Detect which cell encompasses the target text, then output its (x, y) center coordinate. 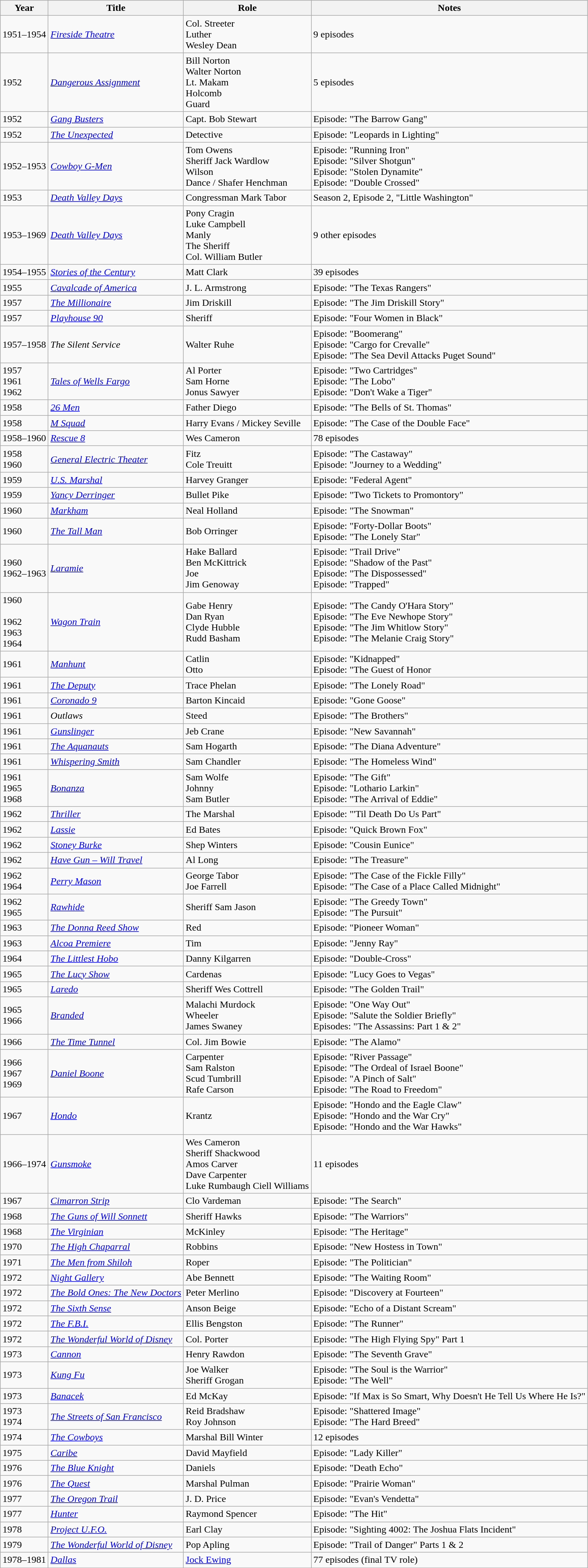
Wes Cameron (247, 438)
Marshal Bill Winter (247, 1437)
Caribe (116, 1453)
Episode: "The Case of the Fickle Filly"Episode: "The Case of a Place Called Midnight" (449, 881)
Episode: "One Way Out"Episode: "Salute the Soldier Briefly" Episodes: "The Assassins: Part 1 & 2" (449, 1015)
Sheriff Wes Cottrell (247, 989)
Bill NortonWalter NortonLt. MakamHolcombGuard (247, 82)
M Squad (116, 423)
The Donna Reed Show (116, 928)
Walter Ruhe (247, 344)
CatlinOtto (247, 664)
The Littlest Hobo (116, 958)
CarpenterSam RalstonScud TumbrillRafe Carson (247, 1073)
Episode: "The Warriors" (449, 1216)
11 episodes (449, 1164)
Bullet Pike (247, 495)
Episode: "The Homeless Wind" (449, 762)
Outlaws (116, 716)
Episode: "Jenny Ray" (449, 943)
Dangerous Assignment (116, 82)
196119651968 (24, 788)
Shep Winters (247, 845)
Clo Vardeman (247, 1201)
1975 (24, 1453)
Whispering Smith (116, 762)
196619671969 (24, 1073)
Episode: "Pioneer Woman" (449, 928)
The High Chaparral (116, 1247)
Episode: "Prairie Woman" (449, 1483)
Episode: "Gone Goose" (449, 700)
Coronado 9 (116, 700)
The Bold Ones: The New Doctors (116, 1293)
U.S. Marshal (116, 480)
Episode: "Federal Agent" (449, 480)
Episode: "The Heritage" (449, 1232)
Gabe HenryDan RyanClyde HubbleRudd Basham (247, 622)
Gang Busters (116, 119)
78 episodes (449, 438)
9 other episodes (449, 235)
Jeb Crane (247, 731)
Episode: "The Jim Driskill Story" (449, 303)
Sheriff Hawks (247, 1216)
Sheriff Sam Jason (247, 907)
Sheriff (247, 318)
Episode: "Evan's Vendetta" (449, 1499)
Rescue 8 (116, 438)
The F.B.I. (116, 1323)
The Marshal (247, 814)
Episode: "The Treasure" (449, 860)
Pony CraginLuke CampbellManlyThe SheriffCol. William Butler (247, 235)
195719611962 (24, 382)
Episode: "The Snowman" (449, 510)
The Lucy Show (116, 974)
1952–1953 (24, 166)
Episode: "Lady Killer" (449, 1453)
Stories of the Century (116, 272)
1953 (24, 198)
Tim (247, 943)
The Blue Knight (116, 1468)
1978 (24, 1529)
Sam WolfeJohnnySam Butler (247, 788)
The Sixth Sense (116, 1308)
Episode: "Death Echo" (449, 1468)
Episode: "The Castaway"Episode: "Journey to a Wedding" (449, 459)
Lassie (116, 830)
Joe WalkerSheriff Grogan (247, 1375)
Congressman Mark Tabor (247, 198)
Al Long (247, 860)
Markham (116, 510)
Barton Kincaid (247, 700)
Harvey Granger (247, 480)
26 Men (116, 408)
1957–1958 (24, 344)
The Time Tunnel (116, 1041)
McKinley (247, 1232)
Malachi MurdockWheelerJames Swaney (247, 1015)
1958–1960 (24, 438)
FitzCole Treuitt (247, 459)
Have Gun – Will Travel (116, 860)
Sam Chandler (247, 762)
Matt Clark (247, 272)
Daniels (247, 1468)
Peter Merlino (247, 1293)
19651966 (24, 1015)
Gunslinger (116, 731)
Episode: "'Til Death Do Us Part" (449, 814)
Role (247, 8)
Fireside Theatre (116, 34)
1953–1969 (24, 235)
Manhunt (116, 664)
Henry Rawdon (247, 1354)
Dallas (116, 1560)
Jock Ewing (247, 1560)
Earl Clay (247, 1529)
Marshal Pulman (247, 1483)
Episode: "Leopards in Lighting" (449, 135)
Tales of Wells Fargo (116, 382)
77 episodes (final TV role) (449, 1560)
Episode: "Sighting 4002: The Joshua Flats Incident" (449, 1529)
Trace Phelan (247, 685)
19601962–1963 (24, 568)
Banacek (116, 1396)
Hake BallardBen McKittrickJoeJim Genoway (247, 568)
Yancy Derringer (116, 495)
David Mayfield (247, 1453)
Robbins (247, 1247)
Laramie (116, 568)
Branded (116, 1015)
Jim Driskill (247, 303)
Episode: "The Politician" (449, 1262)
1954–1955 (24, 272)
Episode: "Lucy Goes to Vegas" (449, 974)
The Quest (116, 1483)
Sam Hogarth (247, 747)
1955 (24, 287)
Raymond Spencer (247, 1514)
Cardenas (247, 974)
19731974 (24, 1417)
Col. Porter (247, 1339)
Red (247, 928)
Anson Beige (247, 1308)
Thriller (116, 814)
Roper (247, 1262)
Gunsmoke (116, 1164)
Episode: "New Savannah" (449, 731)
1971 (24, 1262)
Harry Evans / Mickey Seville (247, 423)
Episode: "The Search" (449, 1201)
Episode: "If Max is So Smart, Why Doesn't He Tell Us Where He Is?" (449, 1396)
Episode: "The Waiting Room" (449, 1278)
Cowboy G-Men (116, 166)
Episode: "The Runner" (449, 1323)
1960196219631964 (24, 622)
The Millionaire (116, 303)
George TaborJoe Farrell (247, 881)
Season 2, Episode 2, "Little Washington" (449, 198)
Episode: "The Bells of St. Thomas" (449, 408)
The Deputy (116, 685)
Episode: "The Seventh Grave" (449, 1354)
Episode: "Discovery at Fourteen" (449, 1293)
Episode: "Shattered Image"Episode: "The Hard Breed" (449, 1417)
19621964 (24, 881)
Episode: "Two Cartridges"Episode: "The Lobo"Episode: "Don't Wake a Tiger" (449, 382)
The Oregon Trail (116, 1499)
The Guns of Will Sonnett (116, 1216)
Cannon (116, 1354)
Bonanza (116, 788)
Episode: "Trail Drive"Episode: "Shadow of the Past"Episode: "The Dispossessed"Episode: "Trapped" (449, 568)
Episode: "The Brothers" (449, 716)
Episode: "Forty-Dollar Boots"Episode: "The Lonely Star" (449, 531)
Episode: "Running Iron"Episode: "Silver Shotgun"Episode: "Stolen Dynamite"Episode: "Double Crossed" (449, 166)
Hunter (116, 1514)
The Cowboys (116, 1437)
The Aquanauts (116, 747)
Episode: "The Gift"Episode: "Lothario Larkin"Episode: "The Arrival of Eddie" (449, 788)
Bob Orringer (247, 531)
Steed (247, 716)
Episode: "The Case of the Double Face" (449, 423)
Episode: "Double-Cross" (449, 958)
The Tall Man (116, 531)
The Unexpected (116, 135)
Episode: "Kidnapped"Episode: "The Guest of Honor (449, 664)
1966–1974 (24, 1164)
Neal Holland (247, 510)
Episode: "The Golden Trail" (449, 989)
1979 (24, 1545)
Ed McKay (247, 1396)
Ed Bates (247, 830)
Daniel Boone (116, 1073)
Episode: "Four Women in Black" (449, 318)
Stoney Burke (116, 845)
J. L. Armstrong (247, 287)
Capt. Bob Stewart (247, 119)
Alcoa Premiere (116, 943)
5 episodes (449, 82)
9 episodes (449, 34)
The Streets of San Francisco (116, 1417)
Col. StreeterLutherWesley Dean (247, 34)
Al PorterSam HorneJonus Sawyer (247, 382)
19581960 (24, 459)
Perry Mason (116, 881)
Episode: "The Soul is the Warrior"Episode: "The Well" (449, 1375)
12 episodes (449, 1437)
Rawhide (116, 907)
1978–1981 (24, 1560)
Laredo (116, 989)
Year (24, 8)
Episode: "The Alamo" (449, 1041)
Cavalcade of America (116, 287)
1974 (24, 1437)
Abe Bennett (247, 1278)
1964 (24, 958)
Episode: "New Hostess in Town" (449, 1247)
Reid BradshawRoy Johnson (247, 1417)
Episode: "The Barrow Gang" (449, 119)
Detective (247, 135)
Episode: "Boomerang"Episode: "Cargo for Crevalle"Episode: "The Sea Devil Attacks Puget Sound" (449, 344)
Episode: "The Texas Rangers" (449, 287)
Wagon Train (116, 622)
Pop Apling (247, 1545)
Col. Jim Bowie (247, 1041)
Kung Fu (116, 1375)
The Silent Service (116, 344)
Krantz (247, 1116)
Episode: "The Greedy Town"Episode: "The Pursuit" (449, 907)
1966 (24, 1041)
Title (116, 8)
Episode: "Two Tickets to Promontory" (449, 495)
Playhouse 90 (116, 318)
Episode: "The Candy O'Hara Story"Episode: "The Eve Newhope Story"Episode: "The Jim Whitlow Story"Episode: "The Melanie Craig Story" (449, 622)
Father Diego (247, 408)
Wes CameronSheriff ShackwoodAmos CarverDave CarpenterLuke Rumbaugh Ciell Williams (247, 1164)
Project U.F.O. (116, 1529)
19621965 (24, 907)
Episode: "Quick Brown Fox" (449, 830)
Ellis Bengston (247, 1323)
The Men from Shiloh (116, 1262)
Episode: "Hondo and the Eagle Claw"Episode: "Hondo and the War Cry"Episode: "Hondo and the War Hawks" (449, 1116)
39 episodes (449, 272)
1970 (24, 1247)
Episode: "Echo of a Distant Scream" (449, 1308)
The Virginian (116, 1232)
Night Gallery (116, 1278)
1951–1954 (24, 34)
Episode: "River Passage"Episode: "The Ordeal of Israel Boone"Episode: "A Pinch of Salt"Episode: "The Road to Freedom" (449, 1073)
Notes (449, 8)
Cimarron Strip (116, 1201)
Episode: "Trail of Danger" Parts 1 & 2 (449, 1545)
Episode: "The Lonely Road" (449, 685)
Episode: "Cousin Eunice" (449, 845)
Hondo (116, 1116)
General Electric Theater (116, 459)
Danny Kilgarren (247, 958)
Tom OwensSheriff Jack WardlowWilson Dance / Shafer Henchman (247, 166)
Episode: "The Hit" (449, 1514)
J. D. Price (247, 1499)
Episode: "The High Flying Spy" Part 1 (449, 1339)
Episode: "The Diana Adventure" (449, 747)
